Scan for the cell matching the given text and deliver its [X, Y] coordinate at center. 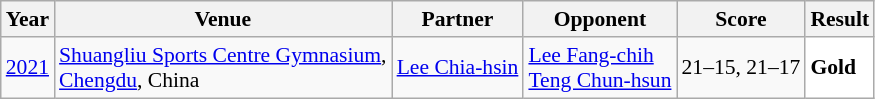
Score [740, 19]
Gold [840, 68]
Year [28, 19]
Lee Fang-chih Teng Chun-hsun [600, 68]
2021 [28, 68]
21–15, 21–17 [740, 68]
Shuangliu Sports Centre Gymnasium,Chengdu, China [223, 68]
Partner [458, 19]
Result [840, 19]
Opponent [600, 19]
Venue [223, 19]
Lee Chia-hsin [458, 68]
